Provide the (x, y) coordinate of the cell's center where the given text is located.  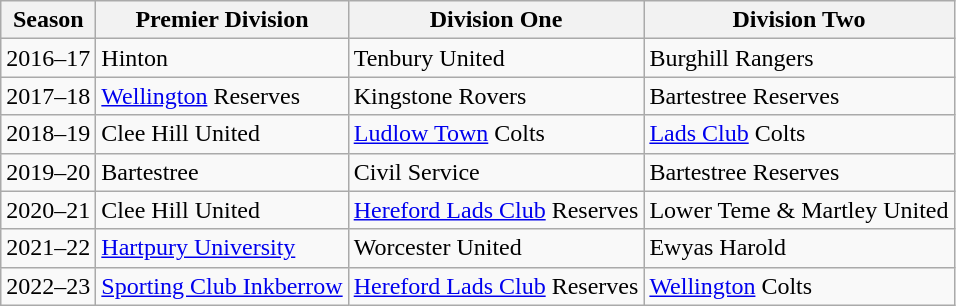
2018–19 (48, 134)
Hinton (222, 58)
Wellington Reserves (222, 96)
2020–21 (48, 210)
Wellington Colts (799, 286)
Tenbury United (496, 58)
2016–17 (48, 58)
Premier Division (222, 20)
Division Two (799, 20)
Division One (496, 20)
Hartpury University (222, 248)
2022–23 (48, 286)
Civil Service (496, 172)
Sporting Club Inkberrow (222, 286)
Ludlow Town Colts (496, 134)
Burghill Rangers (799, 58)
2019–20 (48, 172)
Ewyas Harold (799, 248)
2017–18 (48, 96)
Lower Teme & Martley United (799, 210)
2021–22 (48, 248)
Season (48, 20)
Bartestree (222, 172)
Lads Club Colts (799, 134)
Kingstone Rovers (496, 96)
Worcester United (496, 248)
